Extract the [x, y] coordinate from the center of the cell holding the provided text.  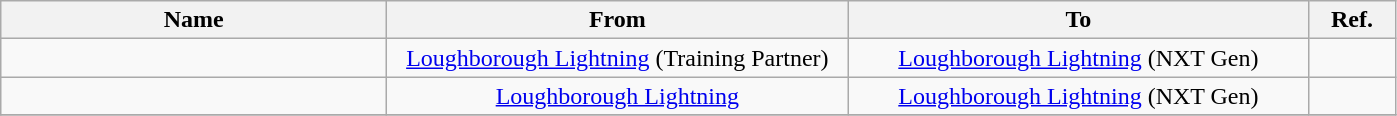
Loughborough Lightning (Training Partner) [618, 58]
Loughborough Lightning [618, 96]
From [618, 20]
To [1078, 20]
Ref. [1352, 20]
Name [194, 20]
